For the text-containing cell, return its midpoint in (X, Y) coordinate format. 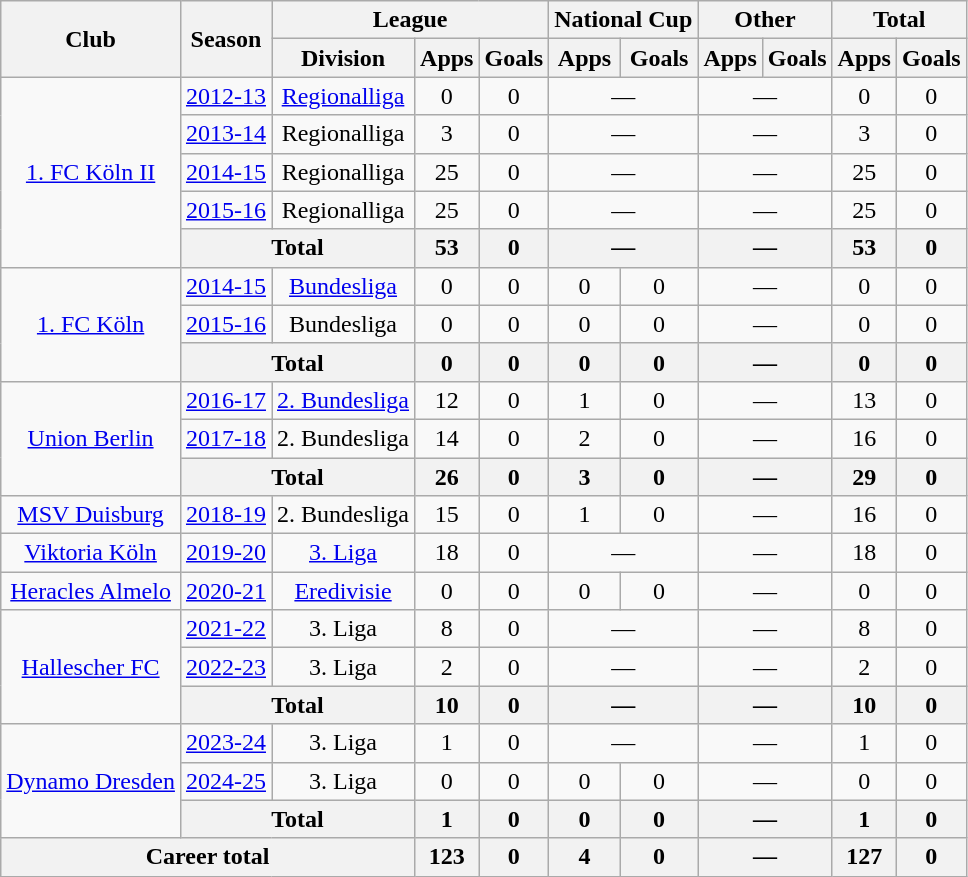
Club (91, 39)
Division (344, 58)
1. FC Köln II (91, 172)
2024-25 (226, 781)
Hallescher FC (91, 667)
127 (864, 857)
Season (226, 39)
2016-17 (226, 400)
4 (585, 857)
Eredivisie (344, 591)
2022-23 (226, 667)
2012-13 (226, 96)
2017-18 (226, 438)
2020-21 (226, 591)
Heracles Almelo (91, 591)
Union Berlin (91, 438)
29 (864, 477)
123 (447, 857)
Career total (208, 857)
12 (447, 400)
Viktoria Köln (91, 553)
26 (447, 477)
13 (864, 400)
National Cup (624, 20)
2023-24 (226, 743)
14 (447, 438)
2021-22 (226, 629)
15 (447, 515)
2018-19 (226, 515)
Dynamo Dresden (91, 781)
2013-14 (226, 134)
MSV Duisburg (91, 515)
2019-20 (226, 553)
League (410, 20)
1. FC Köln (91, 324)
Other (765, 20)
